Locate the cell with the specified text and output its (x, y) center coordinate. 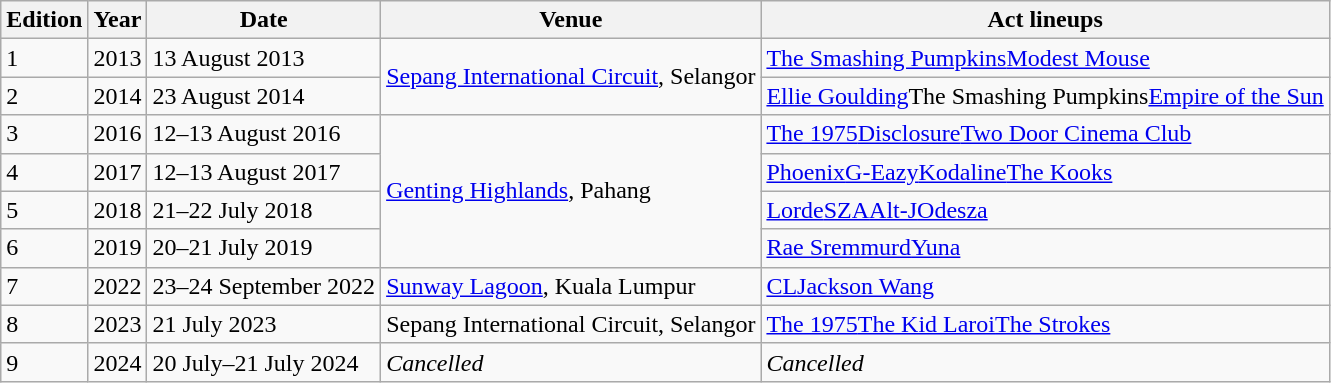
2024 (118, 362)
2 (44, 96)
9 (44, 362)
20–21 July 2019 (264, 248)
Year (118, 20)
5 (44, 210)
Rae SremmurdYuna (1045, 248)
2022 (118, 286)
Date (264, 20)
Venue (571, 20)
23–24 September 2022 (264, 286)
CLJackson Wang (1045, 286)
2017 (118, 172)
Sunway Lagoon, Kuala Lumpur (571, 286)
8 (44, 324)
4 (44, 172)
13 August 2013 (264, 58)
12–13 August 2017 (264, 172)
3 (44, 134)
2014 (118, 96)
2016 (118, 134)
23 August 2014 (264, 96)
7 (44, 286)
Genting Highlands, Pahang (571, 191)
2023 (118, 324)
2019 (118, 248)
2013 (118, 58)
The 1975The Kid LaroiThe Strokes (1045, 324)
The 1975DisclosureTwo Door Cinema Club (1045, 134)
Edition (44, 20)
2018 (118, 210)
1 (44, 58)
21–22 July 2018 (264, 210)
12–13 August 2016 (264, 134)
Act lineups (1045, 20)
PhoenixG-EazyKodalineThe Kooks (1045, 172)
The Smashing PumpkinsModest Mouse (1045, 58)
21 July 2023 (264, 324)
20 July–21 July 2024 (264, 362)
Ellie GouldingThe Smashing PumpkinsEmpire of the Sun (1045, 96)
LordeSZAAlt-JOdesza (1045, 210)
6 (44, 248)
